Pinpoint the cell where the given text exists, returning its [x, y] midpoint coordinate. 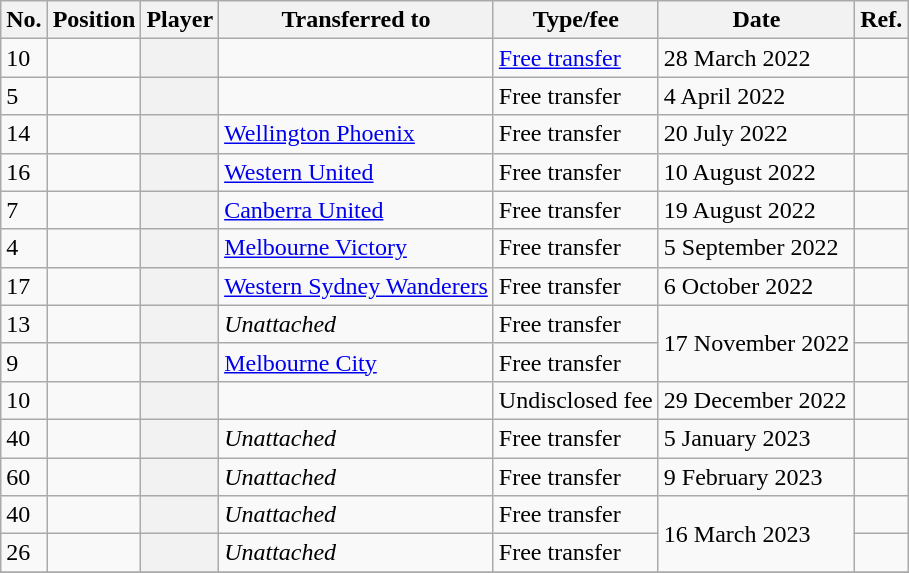
Transferred to [356, 20]
Wellington Phoenix [356, 134]
6 October 2022 [756, 286]
28 March 2022 [756, 58]
Melbourne Victory [356, 248]
29 December 2022 [756, 400]
16 March 2023 [756, 534]
9 [24, 362]
No. [24, 20]
Type/fee [576, 20]
Undisclosed fee [576, 400]
17 November 2022 [756, 343]
Ref. [882, 20]
Position [94, 20]
9 February 2023 [756, 477]
Western Sydney Wanderers [356, 286]
5 [24, 96]
Western United [356, 172]
Canberra United [356, 210]
16 [24, 172]
19 August 2022 [756, 210]
Player [180, 20]
10 August 2022 [756, 172]
14 [24, 134]
5 January 2023 [756, 438]
4 [24, 248]
4 April 2022 [756, 96]
20 July 2022 [756, 134]
60 [24, 477]
26 [24, 553]
5 September 2022 [756, 248]
7 [24, 210]
17 [24, 286]
13 [24, 324]
Melbourne City [356, 362]
Date [756, 20]
